From the cell containing the given text, extract its center point as [X, Y] coordinate. 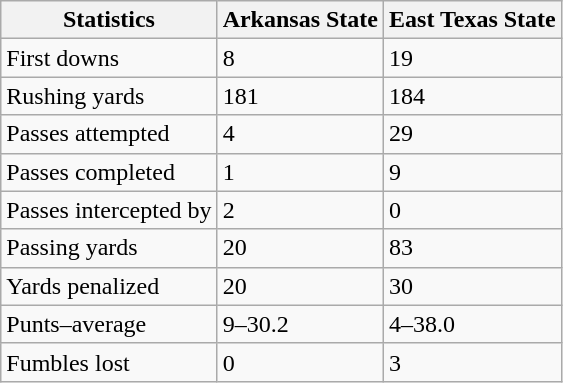
30 [473, 286]
Arkansas State [300, 20]
Fumbles lost [109, 362]
3 [473, 362]
9–30.2 [300, 324]
Statistics [109, 20]
19 [473, 58]
8 [300, 58]
29 [473, 134]
184 [473, 96]
Punts–average [109, 324]
First downs [109, 58]
4 [300, 134]
Yards penalized [109, 286]
9 [473, 172]
4–38.0 [473, 324]
Passes attempted [109, 134]
Rushing yards [109, 96]
Passing yards [109, 248]
Passes intercepted by [109, 210]
East Texas State [473, 20]
2 [300, 210]
Passes completed [109, 172]
181 [300, 96]
1 [300, 172]
83 [473, 248]
